Extract the [x, y] coordinate from the center of the cell holding the provided text.  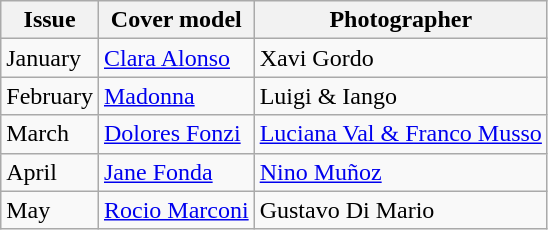
Cover model [176, 20]
January [50, 58]
Photographer [400, 20]
Madonna [176, 96]
February [50, 96]
Luciana Val & Franco Musso [400, 134]
Nino Muñoz [400, 172]
April [50, 172]
May [50, 210]
March [50, 134]
Luigi & Iango [400, 96]
Xavi Gordo [400, 58]
Rocio Marconi [176, 210]
Clara Alonso [176, 58]
Issue [50, 20]
Dolores Fonzi [176, 134]
Gustavo Di Mario [400, 210]
Jane Fonda [176, 172]
